Detect which cell encompasses the target text, then output its [X, Y] center coordinate. 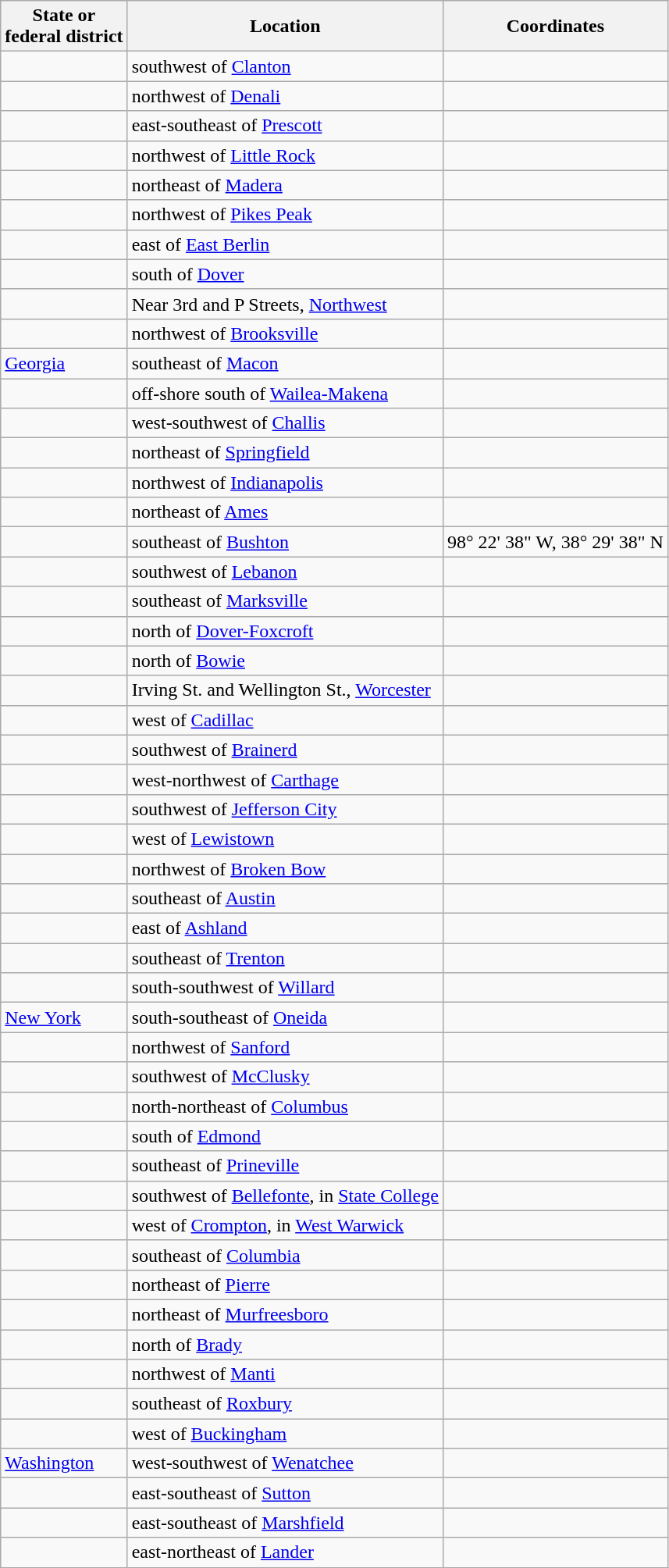
northwest of Broken Bow [285, 869]
east of Ashland [285, 928]
west of Cadillac [285, 720]
98° 22' 38" W, 38° 29' 38" N [555, 542]
west-southwest of Wenatchee [285, 1463]
southwest of Bellefonte, in State College [285, 1196]
east-southeast of Sutton [285, 1493]
Location [285, 27]
east-southeast of Prescott [285, 126]
northwest of Indianapolis [285, 483]
southeast of Columbia [285, 1255]
southeast of Roxbury [285, 1404]
southeast of Austin [285, 899]
southwest of Brainerd [285, 750]
southeast of Prineville [285, 1166]
west-northwest of Carthage [285, 779]
northwest of Sanford [285, 1047]
southwest of Clanton [285, 66]
off-shore south of Wailea-Makena [285, 393]
north of Dover-Foxcroft [285, 631]
southeast of Marksville [285, 601]
Near 3rd and P Streets, Northwest [285, 304]
southwest of Jefferson City [285, 809]
Irving St. and Wellington St., Worcester [285, 690]
northwest of Brooksville [285, 333]
west of Crompton, in West Warwick [285, 1225]
south-southwest of Willard [285, 988]
northwest of Pikes Peak [285, 215]
west of Lewistown [285, 839]
west of Buckingham [285, 1434]
Washington [64, 1463]
southeast of Macon [285, 363]
south of Dover [285, 274]
south-southeast of Oneida [285, 1017]
west-southwest of Challis [285, 423]
northeast of Springfield [285, 453]
northwest of Denali [285, 96]
north of Bowie [285, 661]
northwest of Little Rock [285, 155]
southeast of Bushton [285, 542]
Coordinates [555, 27]
east-southeast of Marshfield [285, 1523]
northeast of Ames [285, 512]
northeast of Madera [285, 185]
north of Brady [285, 1344]
southeast of Trenton [285, 958]
southwest of McClusky [285, 1077]
Georgia [64, 363]
northwest of Manti [285, 1374]
northeast of Pierre [285, 1285]
northeast of Murfreesboro [285, 1314]
east-northeast of Lander [285, 1552]
north-northeast of Columbus [285, 1107]
State orfederal district [64, 27]
east of East Berlin [285, 244]
south of Edmond [285, 1136]
southwest of Lebanon [285, 572]
New York [64, 1017]
